For the text-containing cell, return its midpoint in (x, y) coordinate format. 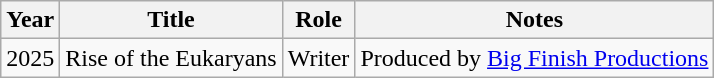
Produced by Big Finish Productions (534, 58)
2025 (30, 58)
Title (171, 20)
Year (30, 20)
Writer (318, 58)
Rise of the Eukaryans (171, 58)
Notes (534, 20)
Role (318, 20)
